Search for the cell housing the specified text and yield its (X, Y) center coordinate. 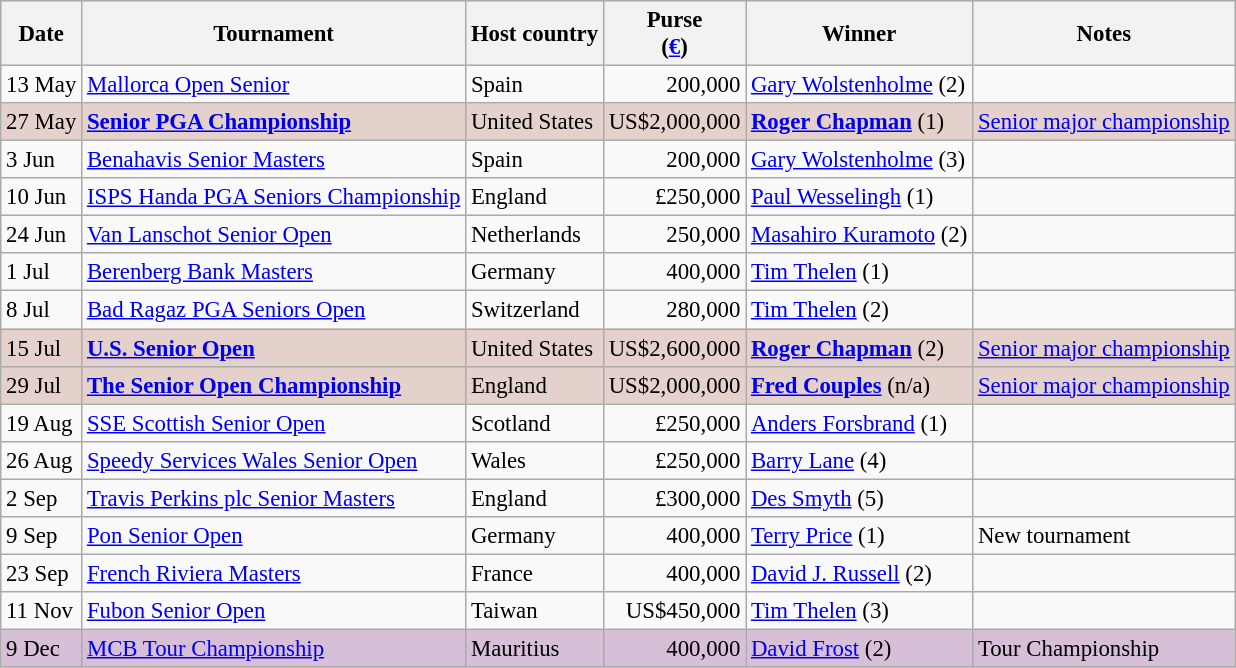
US$2,600,000 (674, 348)
Winner (860, 34)
9 Dec (42, 648)
Terry Price (1) (860, 536)
Anders Forsbrand (1) (860, 423)
Purse(€) (674, 34)
Tim Thelen (2) (860, 310)
David J. Russell (2) (860, 573)
1 Jul (42, 273)
280,000 (674, 310)
Host country (535, 34)
Notes (1104, 34)
Tour Championship (1104, 648)
The Senior Open Championship (274, 385)
13 May (42, 85)
David Frost (2) (860, 648)
23 Sep (42, 573)
29 Jul (42, 385)
Bad Ragaz PGA Seniors Open (274, 310)
Senior PGA Championship (274, 122)
15 Jul (42, 348)
New tournament (1104, 536)
Roger Chapman (2) (860, 348)
Tim Thelen (1) (860, 273)
Mallorca Open Senior (274, 85)
Fubon Senior Open (274, 611)
Gary Wolstenholme (3) (860, 160)
SSE Scottish Senior Open (274, 423)
MCB Tour Championship (274, 648)
250,000 (674, 235)
U.S. Senior Open (274, 348)
3 Jun (42, 160)
26 Aug (42, 460)
19 Aug (42, 423)
Travis Perkins plc Senior Masters (274, 498)
ISPS Handa PGA Seniors Championship (274, 197)
Berenberg Bank Masters (274, 273)
Speedy Services Wales Senior Open (274, 460)
French Riviera Masters (274, 573)
Netherlands (535, 235)
Mauritius (535, 648)
Des Smyth (5) (860, 498)
Scotland (535, 423)
France (535, 573)
Wales (535, 460)
Fred Couples (n/a) (860, 385)
Paul Wesselingh (1) (860, 197)
10 Jun (42, 197)
Tournament (274, 34)
Benahavis Senior Masters (274, 160)
8 Jul (42, 310)
US$450,000 (674, 611)
9 Sep (42, 536)
Switzerland (535, 310)
Taiwan (535, 611)
£300,000 (674, 498)
11 Nov (42, 611)
2 Sep (42, 498)
Masahiro Kuramoto (2) (860, 235)
Roger Chapman (1) (860, 122)
Pon Senior Open (274, 536)
Van Lanschot Senior Open (274, 235)
Barry Lane (4) (860, 460)
Gary Wolstenholme (2) (860, 85)
24 Jun (42, 235)
Date (42, 34)
27 May (42, 122)
Tim Thelen (3) (860, 611)
